Extract the [X, Y] coordinate from the center of the cell holding the provided text.  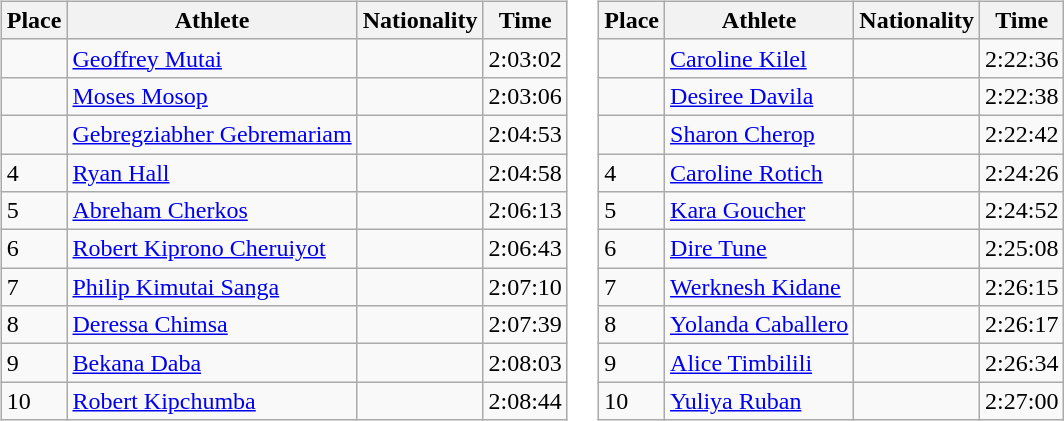
Bekana Daba [212, 363]
2:24:52 [1022, 211]
2:04:58 [525, 173]
2:22:42 [1022, 134]
Robert Kiprono Cheruiyot [212, 249]
2:07:10 [525, 287]
2:24:26 [1022, 173]
Desiree Davila [760, 96]
2:04:53 [525, 134]
Geoffrey Mutai [212, 58]
2:03:02 [525, 58]
2:06:13 [525, 211]
Yolanda Caballero [760, 325]
2:25:08 [1022, 249]
Ryan Hall [212, 173]
Abreham Cherkos [212, 211]
2:27:00 [1022, 401]
2:03:06 [525, 96]
Kara Goucher [760, 211]
2:22:36 [1022, 58]
Dire Tune [760, 249]
Robert Kipchumba [212, 401]
Philip Kimutai Sanga [212, 287]
Yuliya Ruban [760, 401]
2:08:03 [525, 363]
2:26:34 [1022, 363]
Deressa Chimsa [212, 325]
Alice Timbilili [760, 363]
Sharon Cherop [760, 134]
Gebregziabher Gebremariam [212, 134]
2:26:17 [1022, 325]
2:08:44 [525, 401]
Moses Mosop [212, 96]
2:06:43 [525, 249]
Caroline Kilel [760, 58]
2:07:39 [525, 325]
Werknesh Kidane [760, 287]
2:22:38 [1022, 96]
2:26:15 [1022, 287]
Caroline Rotich [760, 173]
